For the text-containing cell, return its midpoint in [X, Y] coordinate format. 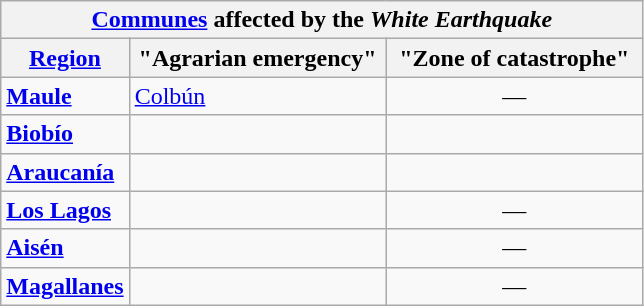
Araucanía [65, 172]
Communes affected by the White Earthquake [322, 20]
Los Lagos [65, 210]
Magallanes [65, 286]
Colbún [258, 96]
"Zone of catastrophe" [514, 58]
Aisén [65, 248]
Region [65, 58]
"Agrarian emergency" [258, 58]
Biobío [65, 134]
Maule [65, 96]
